Detect which cell encompasses the target text, then output its [x, y] center coordinate. 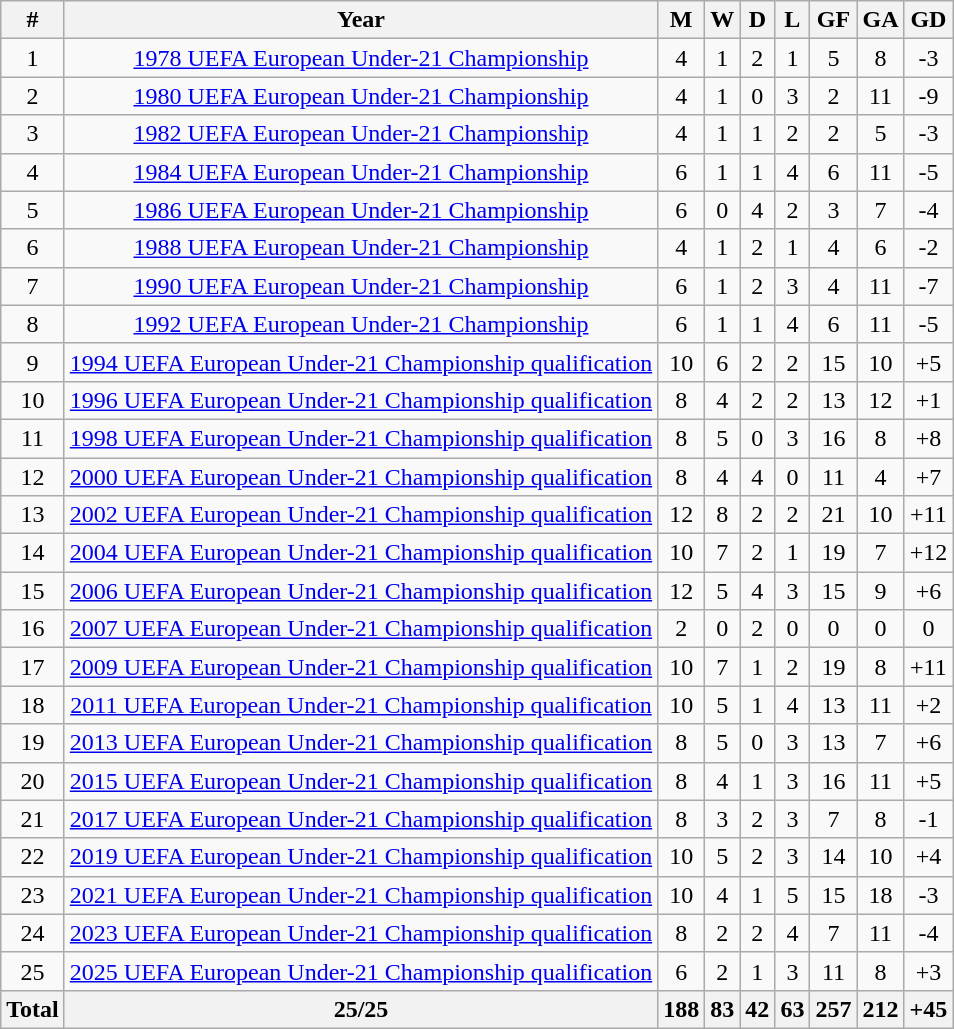
1984 UEFA European Under-21 Championship [360, 172]
1982 UEFA European Under-21 Championship [360, 134]
1978 UEFA European Under-21 Championship [360, 58]
GD [928, 20]
212 [880, 1009]
25/25 [360, 1009]
2006 UEFA European Under-21 Championship qualification [360, 591]
1986 UEFA European Under-21 Championship [360, 210]
1990 UEFA European Under-21 Championship [360, 286]
24 [33, 933]
+8 [928, 438]
M [682, 20]
2021 UEFA European Under-21 Championship qualification [360, 895]
+4 [928, 857]
1992 UEFA European Under-21 Championship [360, 324]
2011 UEFA European Under-21 Championship qualification [360, 705]
W [722, 20]
2004 UEFA European Under-21 Championship qualification [360, 553]
2007 UEFA European Under-21 Championship qualification [360, 629]
-2 [928, 248]
42 [758, 1009]
+3 [928, 971]
-7 [928, 286]
2000 UEFA European Under-21 Championship qualification [360, 477]
2019 UEFA European Under-21 Championship qualification [360, 857]
1998 UEFA European Under-21 Championship qualification [360, 438]
+2 [928, 705]
2002 UEFA European Under-21 Championship qualification [360, 515]
-1 [928, 819]
# [33, 20]
D [758, 20]
1988 UEFA European Under-21 Championship [360, 248]
1980 UEFA European Under-21 Championship [360, 96]
GA [880, 20]
2023 UEFA European Under-21 Championship qualification [360, 933]
63 [792, 1009]
22 [33, 857]
+45 [928, 1009]
23 [33, 895]
188 [682, 1009]
2013 UEFA European Under-21 Championship qualification [360, 743]
GF [834, 20]
+12 [928, 553]
2025 UEFA European Under-21 Championship qualification [360, 971]
L [792, 20]
20 [33, 781]
+1 [928, 400]
2015 UEFA European Under-21 Championship qualification [360, 781]
2009 UEFA European Under-21 Championship qualification [360, 667]
257 [834, 1009]
1996 UEFA European Under-21 Championship qualification [360, 400]
25 [33, 971]
17 [33, 667]
Total [33, 1009]
83 [722, 1009]
-9 [928, 96]
Year [360, 20]
1994 UEFA European Under-21 Championship qualification [360, 362]
2017 UEFA European Under-21 Championship qualification [360, 819]
+7 [928, 477]
